Find where the given text appears and provide that cell's center as (X, Y) coordinate. 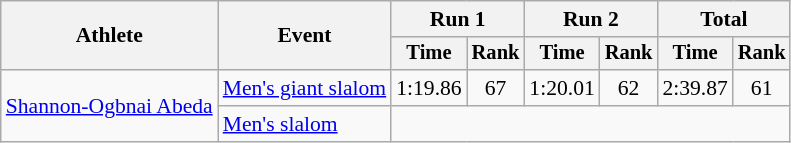
61 (762, 88)
Event (305, 36)
62 (629, 88)
Run 1 (458, 19)
67 (496, 88)
Run 2 (590, 19)
1:19.86 (428, 88)
Total (724, 19)
Men's giant slalom (305, 88)
1:20.01 (562, 88)
Men's slalom (305, 124)
Shannon-Ogbnai Abeda (110, 106)
2:39.87 (694, 88)
Athlete (110, 36)
